From the cell containing the given text, extract its center point as (x, y) coordinate. 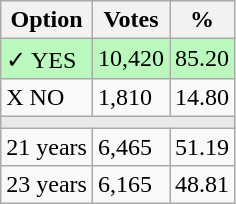
21 years (47, 147)
6,465 (130, 147)
Option (47, 20)
48.81 (202, 185)
85.20 (202, 59)
23 years (47, 185)
6,165 (130, 185)
✓ YES (47, 59)
14.80 (202, 97)
Votes (130, 20)
10,420 (130, 59)
51.19 (202, 147)
X NO (47, 97)
1,810 (130, 97)
% (202, 20)
